Return the (x, y) coordinate for the center point of the cell that contains the specified text.  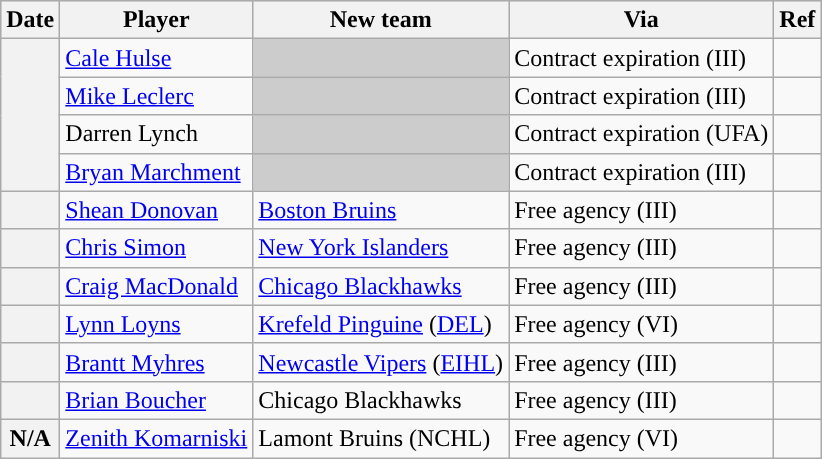
New team (381, 20)
New York Islanders (381, 248)
Lynn Loyns (156, 324)
Newcastle Vipers (EIHL) (381, 362)
Date (30, 20)
Bryan Marchment (156, 172)
Ref (798, 20)
Player (156, 20)
Craig MacDonald (156, 286)
Boston Bruins (381, 210)
Chris Simon (156, 248)
Cale Hulse (156, 58)
Darren Lynch (156, 134)
Krefeld Pinguine (DEL) (381, 324)
Brian Boucher (156, 400)
Lamont Bruins (NCHL) (381, 438)
Zenith Komarniski (156, 438)
Contract expiration (UFA) (642, 134)
Brantt Myhres (156, 362)
Shean Donovan (156, 210)
Mike Leclerc (156, 96)
N/A (30, 438)
Via (642, 20)
